Return the (x, y) coordinate for the center point of the cell that contains the specified text.  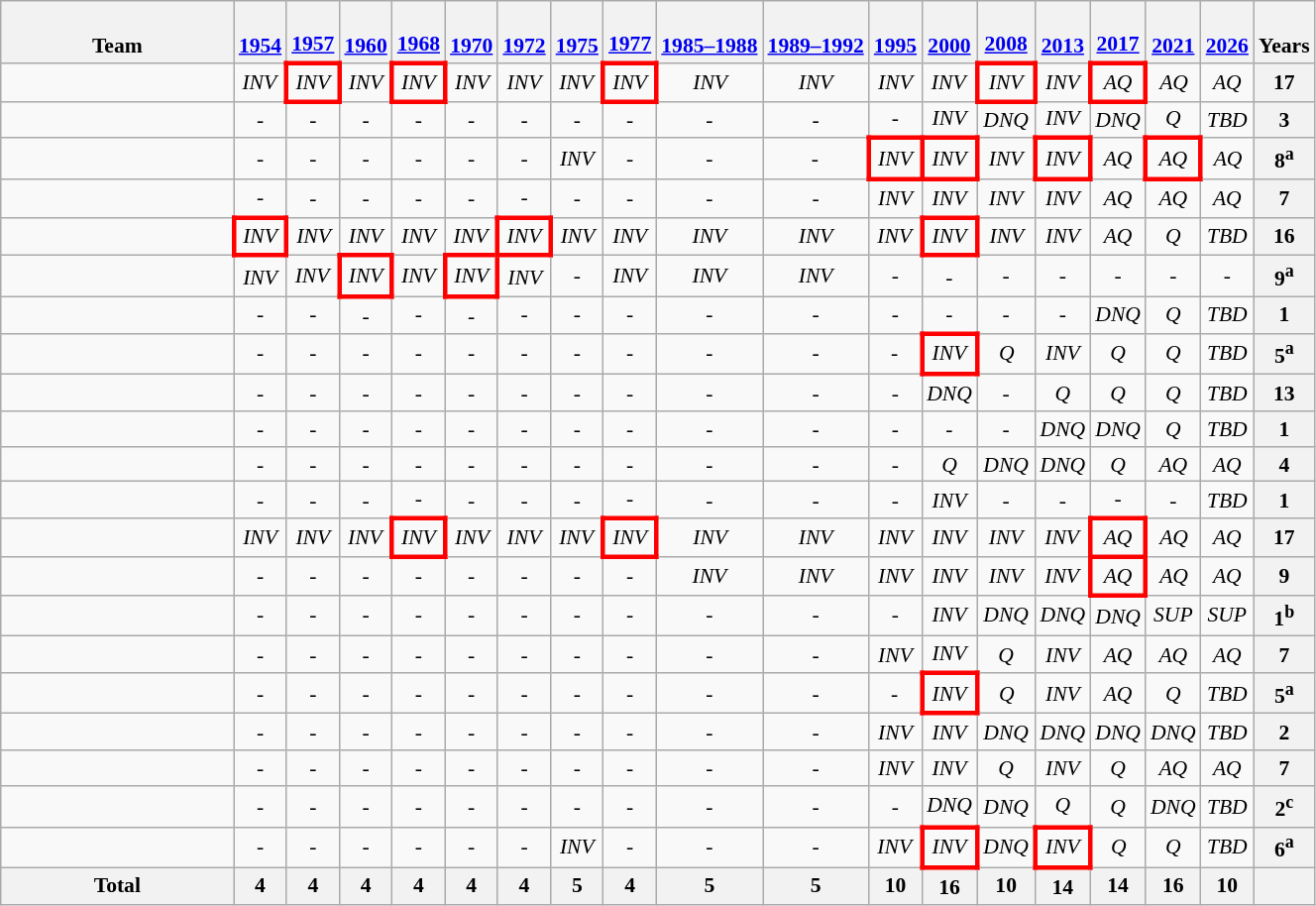
1972 (523, 32)
1968 (418, 32)
6a (1284, 847)
9a (1284, 276)
Years (1284, 32)
2017 (1118, 32)
1b (1284, 617)
1995 (896, 32)
1960 (365, 32)
1985–1988 (710, 32)
1957 (313, 32)
3 (1284, 119)
8a (1284, 159)
1975 (577, 32)
2026 (1227, 32)
2013 (1063, 32)
13 (1284, 393)
1954 (260, 32)
1989–1992 (817, 32)
2000 (949, 32)
2008 (1007, 32)
2 (1284, 732)
Total (117, 886)
2c (1284, 807)
9 (1284, 577)
1977 (630, 32)
Team (117, 32)
1970 (472, 32)
2021 (1173, 32)
